For the text-containing cell, return its midpoint in (X, Y) coordinate format. 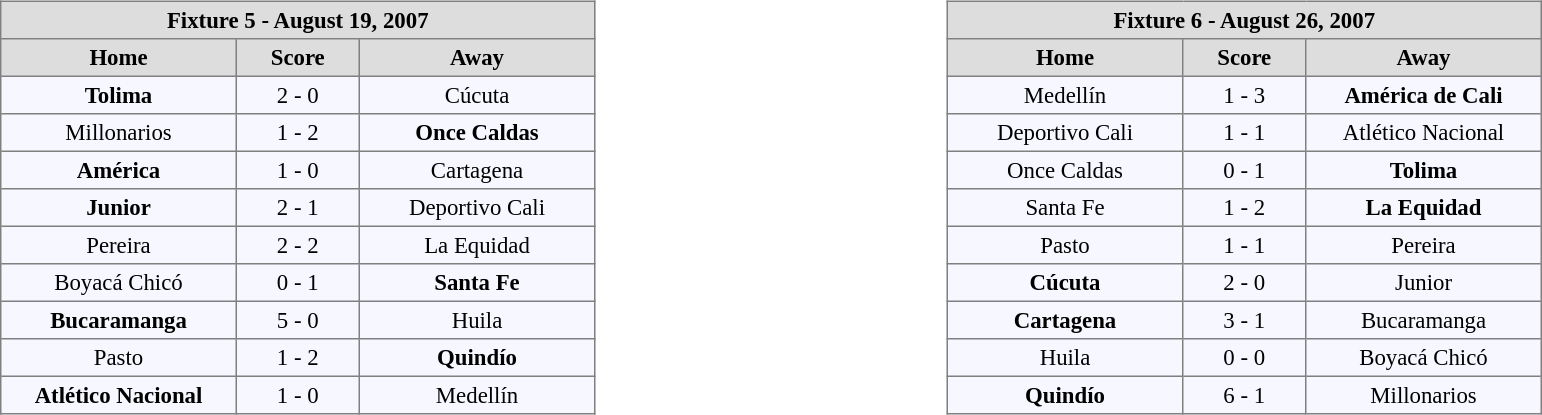
2 - 1 (298, 208)
0 - 0 (1244, 358)
6 - 1 (1244, 395)
Fixture 5 - August 19, 2007 (298, 20)
3 - 1 (1244, 320)
5 - 0 (298, 320)
1 - 3 (1244, 95)
Fixture 6 - August 26, 2007 (1244, 20)
América de Cali (1424, 95)
América (119, 170)
2 - 2 (298, 245)
